Identify which cell holds the provided text, then report its [x, y] central coordinate. 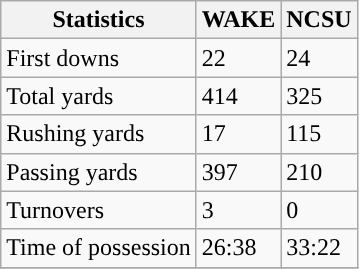
Turnovers [99, 210]
NCSU [319, 20]
33:22 [319, 248]
22 [238, 58]
3 [238, 210]
26:38 [238, 248]
Total yards [99, 96]
Time of possession [99, 248]
17 [238, 134]
First downs [99, 58]
414 [238, 96]
115 [319, 134]
397 [238, 172]
Statistics [99, 20]
Passing yards [99, 172]
0 [319, 210]
WAKE [238, 20]
210 [319, 172]
24 [319, 58]
325 [319, 96]
Rushing yards [99, 134]
